Capture the cell that displays the provided text and extract its (X, Y) central coordinate. 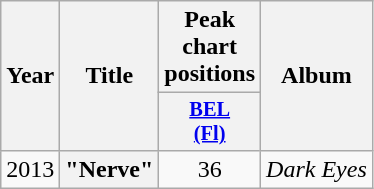
BEL(Fl) (210, 122)
Dark Eyes (317, 169)
36 (210, 169)
Peak chart positions (210, 47)
Album (317, 76)
2013 (30, 169)
Title (110, 76)
Year (30, 76)
"Nerve" (110, 169)
